Extract the (X, Y) coordinate from the center of the cell holding the provided text.  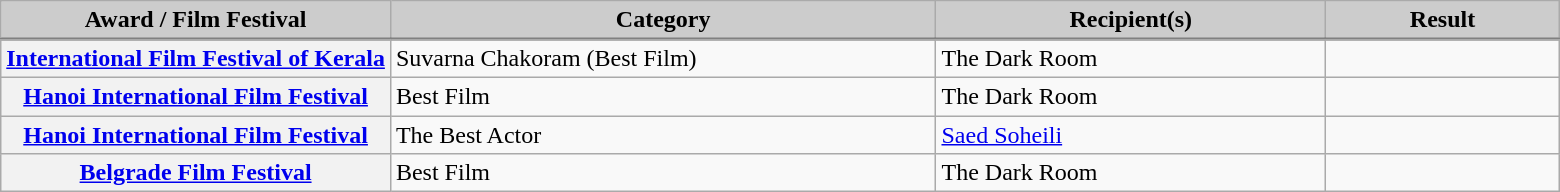
The Best Actor (663, 135)
Award / Film Festival (196, 20)
Result (1443, 20)
International Film Festival of Kerala (196, 59)
Suvarna Chakoram (Best Film) (663, 59)
Belgrade Film Festival (196, 173)
Recipient(s) (1131, 20)
Saed Soheili (1131, 135)
Category (663, 20)
